For the text-containing cell, return its midpoint in (x, y) coordinate format. 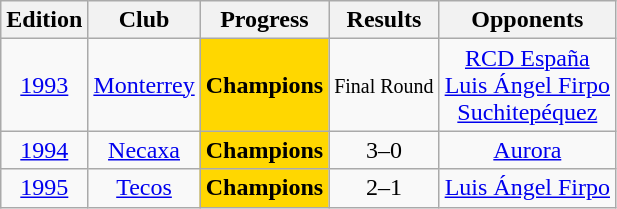
Luis Ángel Firpo (527, 188)
Necaxa (144, 150)
Tecos (144, 188)
Opponents (527, 20)
1994 (44, 150)
Final Round (384, 85)
Progress (264, 20)
2–1 (384, 188)
1993 (44, 85)
3–0 (384, 150)
Monterrey (144, 85)
Club (144, 20)
Aurora (527, 150)
1995 (44, 188)
Edition (44, 20)
Results (384, 20)
RCD España Luis Ángel Firpo Suchitepéquez (527, 85)
